Detect which cell encompasses the target text, then output its (x, y) center coordinate. 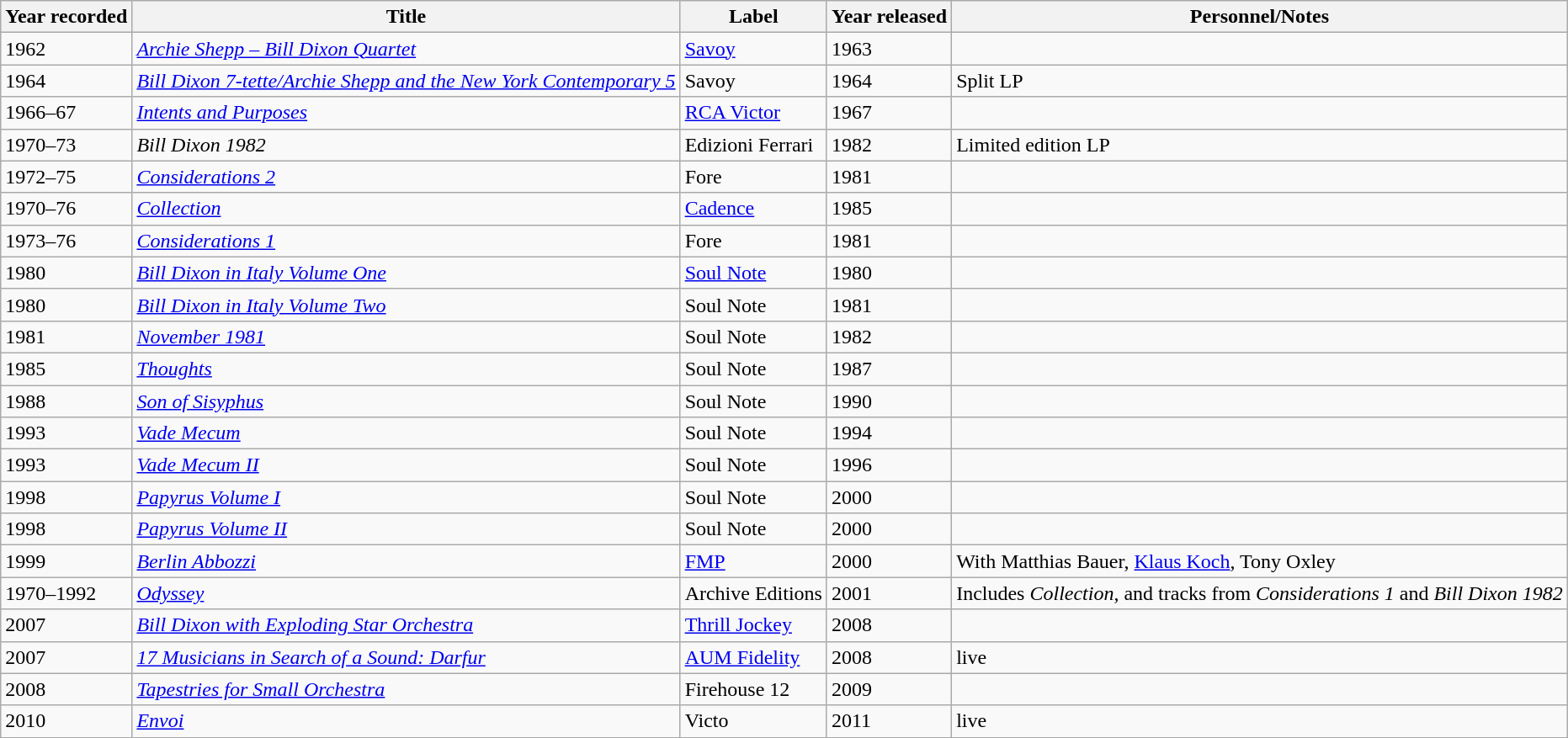
Includes Collection, and tracks from Considerations 1 and Bill Dixon 1982 (1260, 593)
1970–1992 (66, 593)
Collection (406, 209)
2009 (889, 689)
1970–76 (66, 209)
2010 (66, 721)
Archie Shepp – Bill Dixon Quartet (406, 49)
Odyssey (406, 593)
Bill Dixon 7-tette/Archie Shepp and the New York Contemporary 5 (406, 81)
Vade Mecum II (406, 465)
Vade Mecum (406, 433)
November 1981 (406, 337)
Edizioni Ferrari (753, 145)
Label (753, 17)
Considerations 1 (406, 241)
With Matthias Bauer, Klaus Koch, Tony Oxley (1260, 561)
1972–75 (66, 177)
1990 (889, 401)
1999 (66, 561)
AUM Fidelity (753, 657)
Bill Dixon in Italy Volume One (406, 273)
Limited edition LP (1260, 145)
1962 (66, 49)
Intents and Purposes (406, 113)
Cadence (753, 209)
1996 (889, 465)
1994 (889, 433)
2011 (889, 721)
17 Musicians in Search of a Sound: Darfur (406, 657)
1988 (66, 401)
Split LP (1260, 81)
Thoughts (406, 369)
1987 (889, 369)
1967 (889, 113)
Personnel/Notes (1260, 17)
Firehouse 12 (753, 689)
Envoi (406, 721)
2001 (889, 593)
FMP (753, 561)
Bill Dixon with Exploding Star Orchestra (406, 625)
Son of Sisyphus (406, 401)
Bill Dixon in Italy Volume Two (406, 305)
Bill Dixon 1982 (406, 145)
Berlin Abbozzi (406, 561)
1970–73 (66, 145)
Victo (753, 721)
Archive Editions (753, 593)
Tapestries for Small Orchestra (406, 689)
RCA Victor (753, 113)
1966–67 (66, 113)
Papyrus Volume I (406, 497)
Year recorded (66, 17)
Year released (889, 17)
Thrill Jockey (753, 625)
1973–76 (66, 241)
1963 (889, 49)
Title (406, 17)
Papyrus Volume II (406, 529)
Considerations 2 (406, 177)
